Find where the given text appears and provide that cell's center as (X, Y) coordinate. 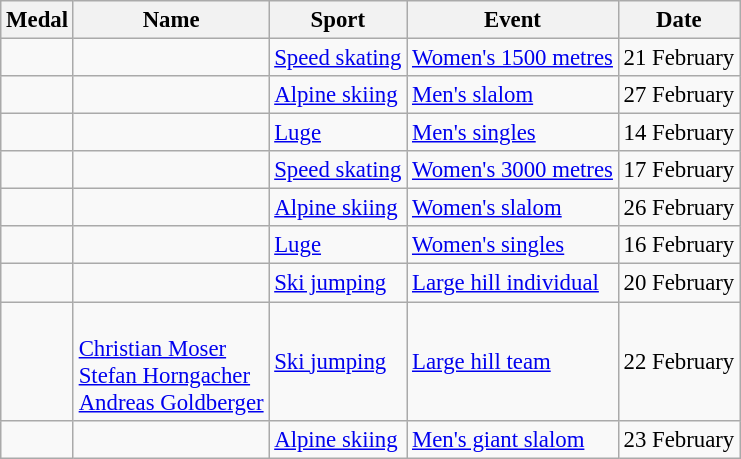
Sport (338, 20)
Women's singles (513, 245)
Christian Moser Stefan Horngacher Andreas Goldberger (171, 362)
Medal (38, 20)
Event (513, 20)
Women's 3000 metres (513, 170)
Men's slalom (513, 95)
26 February (678, 208)
22 February (678, 362)
14 February (678, 133)
20 February (678, 283)
Men's singles (513, 133)
Large hill individual (513, 283)
27 February (678, 95)
Women's slalom (513, 208)
Women's 1500 metres (513, 58)
Men's giant slalom (513, 439)
Large hill team (513, 362)
21 February (678, 58)
16 February (678, 245)
Date (678, 20)
17 February (678, 170)
Name (171, 20)
23 February (678, 439)
